Determine the [x, y] coordinate at the center of the cell enclosing the given text.  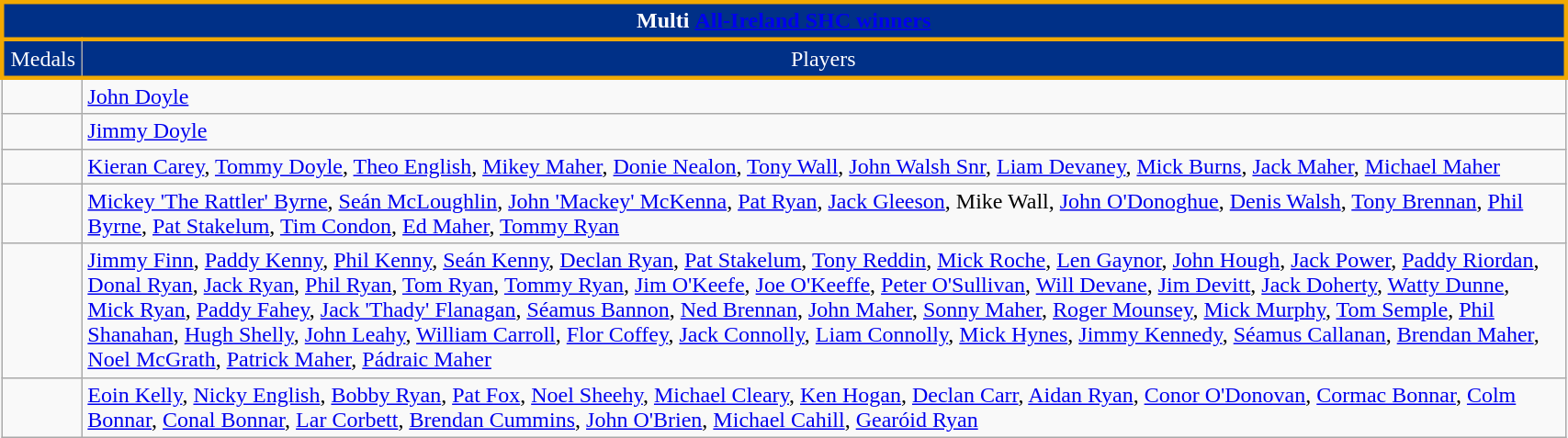
Players [824, 59]
Medals [42, 59]
Jimmy Doyle [824, 131]
Multi All-Ireland SHC winners [784, 20]
Kieran Carey, Tommy Doyle, Theo English, Mikey Maher, Donie Nealon, Tony Wall, John Walsh Snr, Liam Devaney, Mick Burns, Jack Maher, Michael Maher [824, 166]
John Doyle [824, 95]
